Provide the [x, y] coordinate of the cell's center where the given text is located.  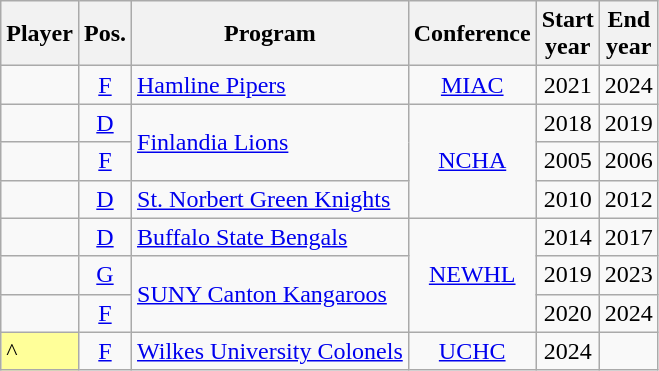
St. Norbert Green Knights [270, 199]
NEWHL [472, 275]
Hamline Pipers [270, 85]
2012 [628, 199]
G [104, 275]
NCHA [472, 161]
Buffalo State Bengals [270, 237]
2021 [568, 85]
Wilkes University Colonels [270, 351]
Conference [472, 34]
Player [40, 34]
Endyear [628, 34]
2023 [628, 275]
^ [40, 351]
2018 [568, 123]
Startyear [568, 34]
UCHC [472, 351]
2017 [628, 237]
2006 [628, 161]
Program [270, 34]
Pos. [104, 34]
2010 [568, 199]
SUNY Canton Kangaroos [270, 294]
2014 [568, 237]
2020 [568, 313]
Finlandia Lions [270, 142]
2005 [568, 161]
MIAC [472, 85]
